Detect which cell encompasses the target text, then output its [X, Y] center coordinate. 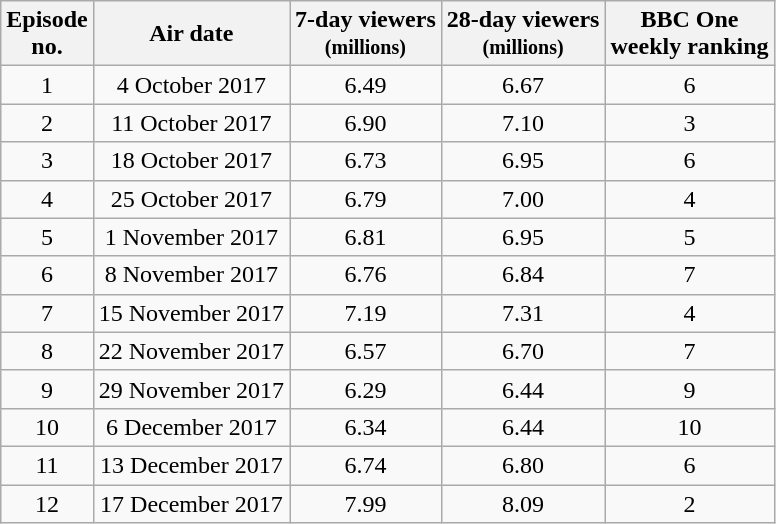
11 [47, 465]
18 October 2017 [191, 161]
6.29 [366, 389]
6.34 [366, 427]
6.76 [366, 275]
6.70 [523, 351]
6.84 [523, 275]
1 November 2017 [191, 237]
6.49 [366, 85]
17 December 2017 [191, 503]
28-day viewers(millions) [523, 34]
Episodeno. [47, 34]
7.00 [523, 199]
6.73 [366, 161]
13 December 2017 [191, 465]
29 November 2017 [191, 389]
6.57 [366, 351]
12 [47, 503]
7.99 [366, 503]
Air date [191, 34]
11 October 2017 [191, 123]
8 [47, 351]
6.81 [366, 237]
6 December 2017 [191, 427]
BBC Oneweekly ranking [690, 34]
7-day viewers(millions) [366, 34]
6.80 [523, 465]
7.19 [366, 313]
6.79 [366, 199]
1 [47, 85]
15 November 2017 [191, 313]
7.31 [523, 313]
22 November 2017 [191, 351]
4 October 2017 [191, 85]
6.90 [366, 123]
6.74 [366, 465]
6.67 [523, 85]
25 October 2017 [191, 199]
8.09 [523, 503]
7.10 [523, 123]
8 November 2017 [191, 275]
